Scan for the cell matching the given text and deliver its [X, Y] coordinate at center. 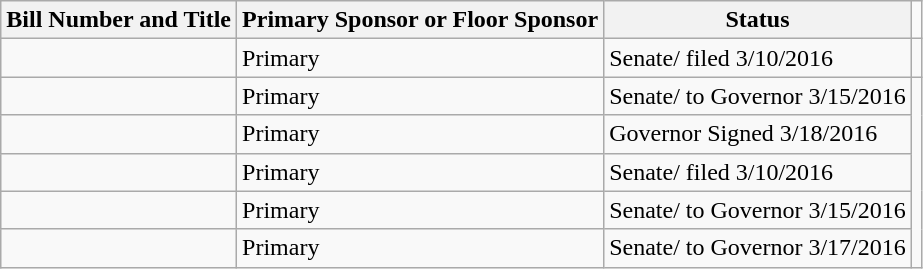
Status [758, 20]
Bill Number and Title [119, 20]
Primary Sponsor or Floor Sponsor [420, 20]
Senate/ to Governor 3/17/2016 [758, 248]
Governor Signed 3/18/2016 [758, 134]
